Return (x, y) of the center of cell containing provided text 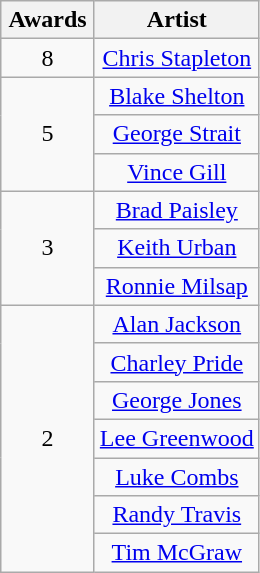
George Jones (176, 400)
Keith Urban (176, 248)
Ronnie Milsap (176, 286)
2 (48, 438)
Blake Shelton (176, 96)
Vince Gill (176, 172)
Artist (176, 20)
Chris Stapleton (176, 58)
Brad Paisley (176, 210)
Charley Pride (176, 362)
Tim McGraw (176, 553)
8 (48, 58)
Lee Greenwood (176, 438)
5 (48, 134)
George Strait (176, 134)
Awards (48, 20)
3 (48, 248)
Alan Jackson (176, 324)
Randy Travis (176, 515)
Luke Combs (176, 477)
